From the cell containing the given text, extract its center point as [x, y] coordinate. 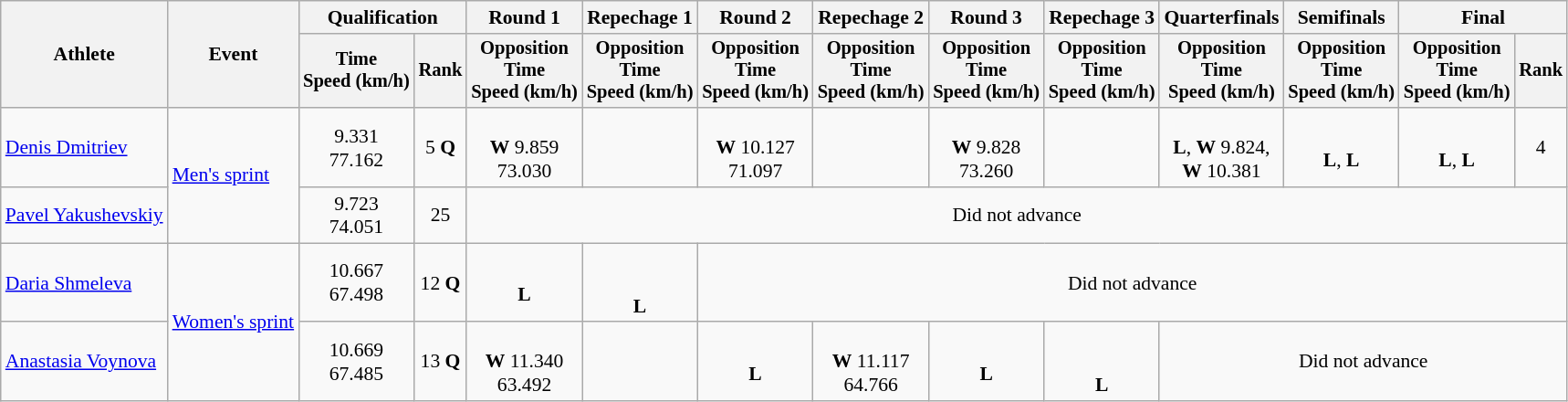
Final [1483, 17]
25 [441, 216]
Round 2 [756, 17]
Daria Shmeleva [84, 283]
Event [234, 55]
12 Q [441, 283]
W 9.82873.260 [986, 148]
Round 1 [524, 17]
5 Q [441, 148]
Semifinals [1342, 17]
Anastasia Voynova [84, 362]
10.66967.485 [356, 362]
10.66767.498 [356, 283]
TimeSpeed (km/h) [356, 71]
W 11.11764.766 [871, 362]
Denis Dmitriev [84, 148]
W 9.85973.030 [524, 148]
W 10.12771.097 [756, 148]
W 11.34063.492 [524, 362]
L, W 9.824,W 10.381 [1221, 148]
Quarterfinals [1221, 17]
Athlete [84, 55]
Women's sprint [234, 322]
Pavel Yakushevskiy [84, 216]
13 Q [441, 362]
9.33177.162 [356, 148]
4 [1541, 148]
Repechage 1 [641, 17]
Men's sprint [234, 175]
Qualification [382, 17]
Round 3 [986, 17]
Repechage 3 [1103, 17]
9.72374.051 [356, 216]
Repechage 2 [871, 17]
